Determine the (x, y) coordinate at the center of the cell enclosing the given text.  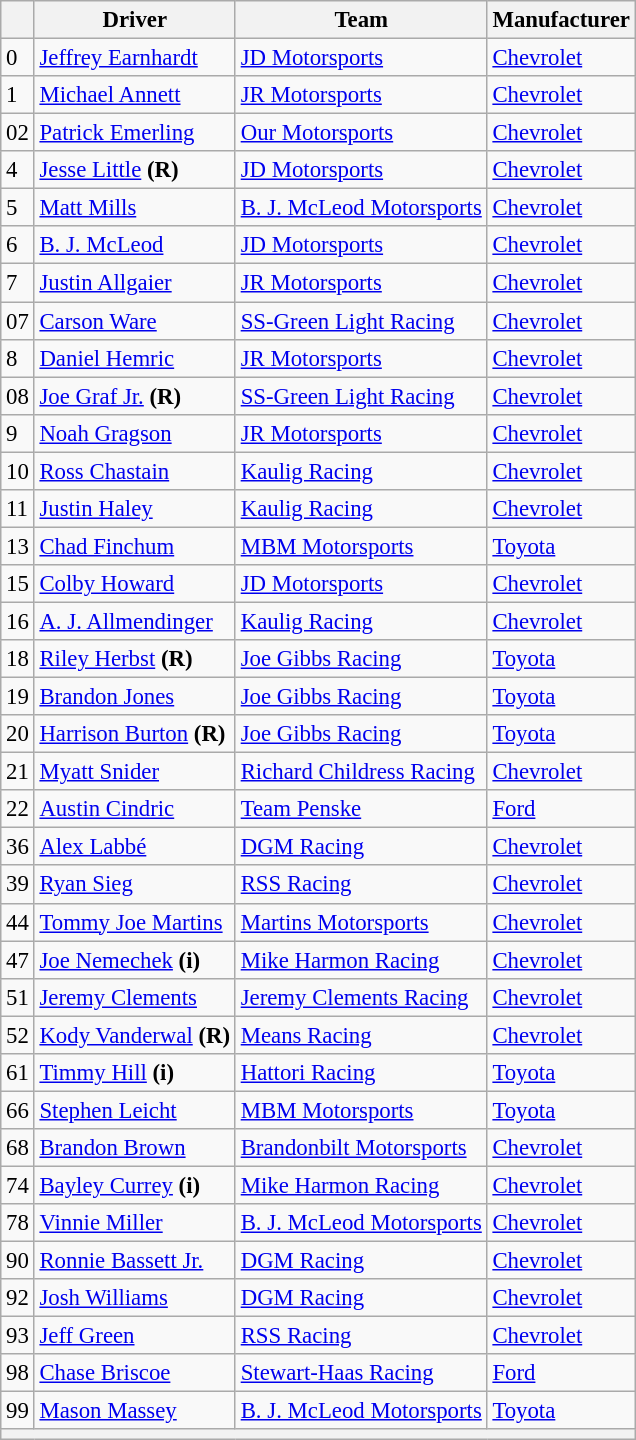
Stewart-Haas Racing (361, 1373)
Justin Haley (134, 509)
Harrison Burton (R) (134, 734)
16 (18, 621)
Austin Cindric (134, 809)
99 (18, 1411)
Alex Labbé (134, 847)
74 (18, 1185)
Josh Williams (134, 1298)
47 (18, 960)
02 (18, 133)
Kody Vanderwal (R) (134, 1035)
Myatt Snider (134, 772)
18 (18, 659)
Ross Chastain (134, 471)
1 (18, 95)
Colby Howard (134, 584)
68 (18, 1148)
Chad Finchum (134, 546)
Jeff Green (134, 1336)
Vinnie Miller (134, 1223)
Our Motorsports (361, 133)
7 (18, 283)
11 (18, 509)
8 (18, 358)
21 (18, 772)
Hattori Racing (361, 1073)
Michael Annett (134, 95)
78 (18, 1223)
0 (18, 58)
52 (18, 1035)
Jeremy Clements (134, 997)
13 (18, 546)
Jesse Little (R) (134, 170)
Manufacturer (561, 20)
Martins Motorsports (361, 922)
Timmy Hill (i) (134, 1073)
Brandon Brown (134, 1148)
Jeremy Clements Racing (361, 997)
Daniel Hemric (134, 358)
4 (18, 170)
5 (18, 208)
Means Racing (361, 1035)
Brandon Jones (134, 697)
9 (18, 433)
Mason Massey (134, 1411)
Jeffrey Earnhardt (134, 58)
39 (18, 885)
Patrick Emerling (134, 133)
90 (18, 1261)
22 (18, 809)
Matt Mills (134, 208)
Tommy Joe Martins (134, 922)
Driver (134, 20)
Team Penske (361, 809)
44 (18, 922)
B. J. McLeod (134, 245)
Bayley Currey (i) (134, 1185)
66 (18, 1110)
Justin Allgaier (134, 283)
Joe Nemechek (i) (134, 960)
15 (18, 584)
Noah Gragson (134, 433)
Chase Briscoe (134, 1373)
10 (18, 471)
36 (18, 847)
08 (18, 396)
6 (18, 245)
Riley Herbst (R) (134, 659)
Ronnie Bassett Jr. (134, 1261)
19 (18, 697)
93 (18, 1336)
92 (18, 1298)
Brandonbilt Motorsports (361, 1148)
Richard Childress Racing (361, 772)
98 (18, 1373)
20 (18, 734)
61 (18, 1073)
51 (18, 997)
07 (18, 321)
Carson Ware (134, 321)
A. J. Allmendinger (134, 621)
Ryan Sieg (134, 885)
Team (361, 20)
Stephen Leicht (134, 1110)
Joe Graf Jr. (R) (134, 396)
